Capture the cell that displays the provided text and extract its (x, y) central coordinate. 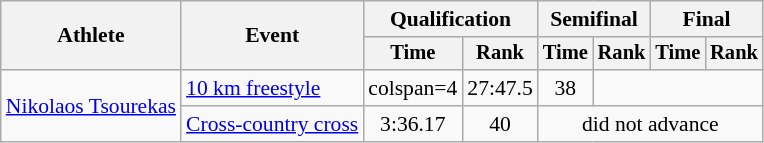
Athlete (91, 36)
Cross-country cross (272, 124)
Semifinal (594, 19)
10 km freestyle (272, 88)
Event (272, 36)
did not advance (650, 124)
Final (706, 19)
3:36.17 (412, 124)
Qualification (450, 19)
Nikolaos Tsourekas (91, 106)
38 (566, 88)
colspan=4 (412, 88)
40 (500, 124)
27:47.5 (500, 88)
